From the cell containing the given text, extract its center point as [x, y] coordinate. 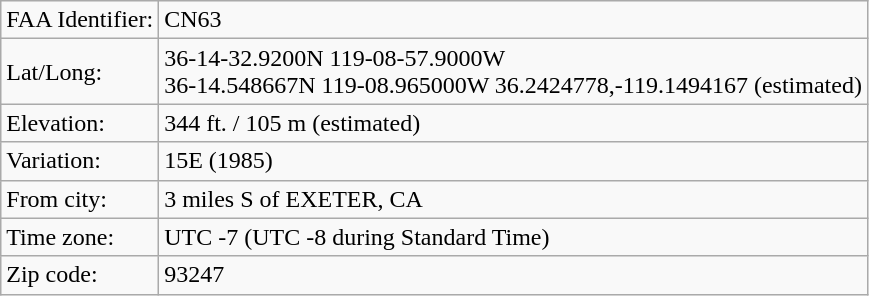
36-14-32.9200N 119-08-57.9000W36-14.548667N 119-08.965000W 36.2424778,-119.1494167 (estimated) [514, 72]
Zip code: [80, 275]
Variation: [80, 161]
Time zone: [80, 237]
15E (1985) [514, 161]
344 ft. / 105 m (estimated) [514, 123]
93247 [514, 275]
From city: [80, 199]
CN63 [514, 20]
Lat/Long: [80, 72]
FAA Identifier: [80, 20]
3 miles S of EXETER, CA [514, 199]
Elevation: [80, 123]
UTC -7 (UTC -8 during Standard Time) [514, 237]
